Capture the cell that displays the provided text and extract its [X, Y] central coordinate. 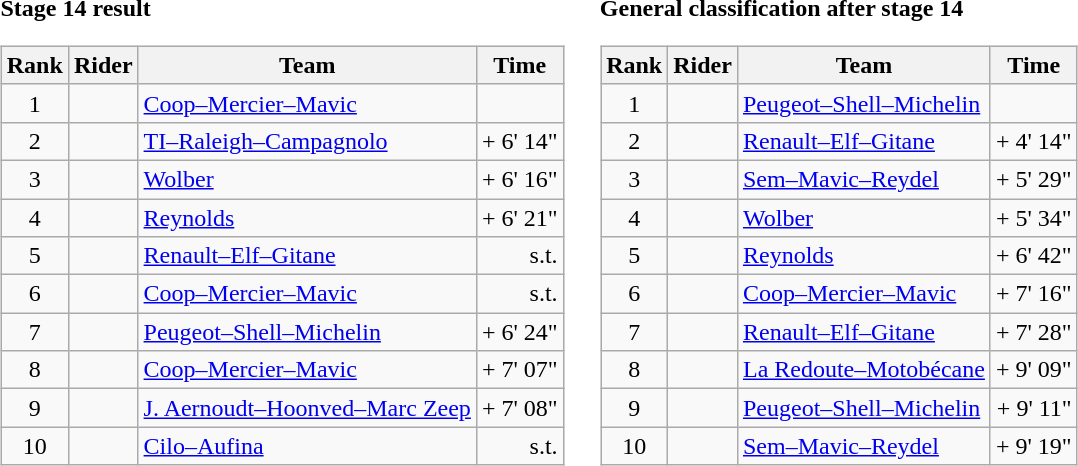
+ 9' 11" [1034, 408]
+ 9' 19" [1034, 446]
TI–Raleigh–Campagnolo [307, 141]
+ 5' 29" [1034, 179]
+ 6' 21" [520, 217]
La Redoute–Motobécane [864, 370]
+ 9' 09" [1034, 370]
+ 6' 42" [1034, 256]
+ 6' 24" [520, 332]
+ 7' 28" [1034, 332]
+ 6' 16" [520, 179]
+ 6' 14" [520, 141]
+ 4' 14" [1034, 141]
+ 7' 07" [520, 370]
+ 5' 34" [1034, 217]
+ 7' 16" [1034, 294]
J. Aernoudt–Hoonved–Marc Zeep [307, 408]
Cilo–Aufina [307, 446]
+ 7' 08" [520, 408]
